Output the (X, Y) coordinate of the center of the cell containing the given text.  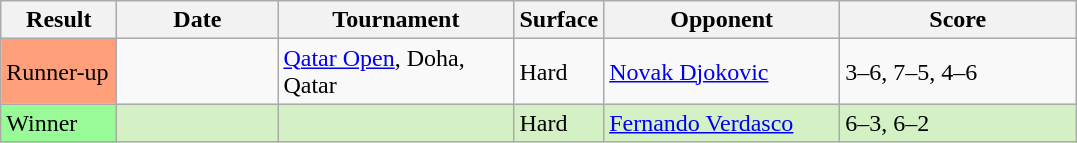
Score (958, 20)
Opponent (722, 20)
Runner-up (59, 72)
Winner (59, 123)
Date (198, 20)
Novak Djokovic (722, 72)
Qatar Open, Doha, Qatar (396, 72)
Tournament (396, 20)
3–6, 7–5, 4–6 (958, 72)
Fernando Verdasco (722, 123)
6–3, 6–2 (958, 123)
Result (59, 20)
Surface (559, 20)
